For the text-containing cell, return its midpoint in [X, Y] coordinate format. 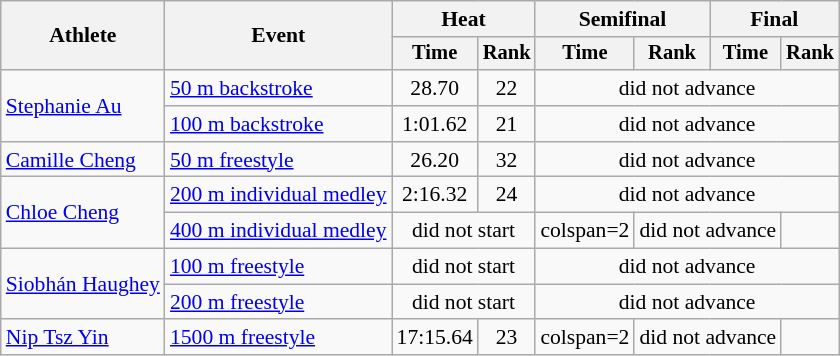
400 m individual medley [278, 231]
32 [507, 160]
200 m freestyle [278, 302]
21 [507, 124]
Final [774, 19]
Semifinal [622, 19]
100 m backstroke [278, 124]
22 [507, 88]
Chloe Cheng [83, 212]
23 [507, 338]
17:15.64 [435, 338]
100 m freestyle [278, 267]
24 [507, 195]
Camille Cheng [83, 160]
28.70 [435, 88]
Event [278, 36]
Siobhán Haughey [83, 284]
26.20 [435, 160]
200 m individual medley [278, 195]
50 m backstroke [278, 88]
1500 m freestyle [278, 338]
Athlete [83, 36]
2:16.32 [435, 195]
1:01.62 [435, 124]
Stephanie Au [83, 106]
50 m freestyle [278, 160]
Nip Tsz Yin [83, 338]
Heat [464, 19]
